Determine the [X, Y] coordinate at the center of the cell enclosing the given text.  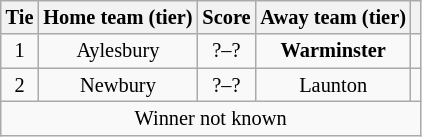
1 [20, 51]
Home team (tier) [118, 17]
Winner not known [211, 118]
Tie [20, 17]
Away team (tier) [332, 17]
Score [226, 17]
Newbury [118, 85]
Launton [332, 85]
Warminster [332, 51]
Aylesbury [118, 51]
2 [20, 85]
